Return the (x, y) coordinate for the center point of the cell that contains the specified text.  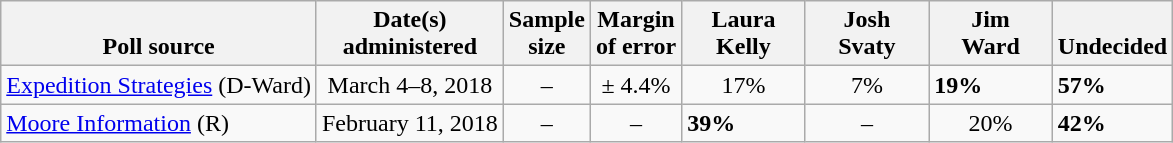
Undecided (1112, 34)
JimWard (991, 34)
February 11, 2018 (410, 123)
57% (1112, 85)
± 4.4% (636, 85)
39% (744, 123)
LauraKelly (744, 34)
7% (867, 85)
Samplesize (546, 34)
JoshSvaty (867, 34)
March 4–8, 2018 (410, 85)
17% (744, 85)
Marginof error (636, 34)
19% (991, 85)
Date(s)administered (410, 34)
Moore Information (R) (159, 123)
Poll source (159, 34)
42% (1112, 123)
20% (991, 123)
Expedition Strategies (D-Ward) (159, 85)
